Determine the [X, Y] coordinate at the center of the cell enclosing the given text.  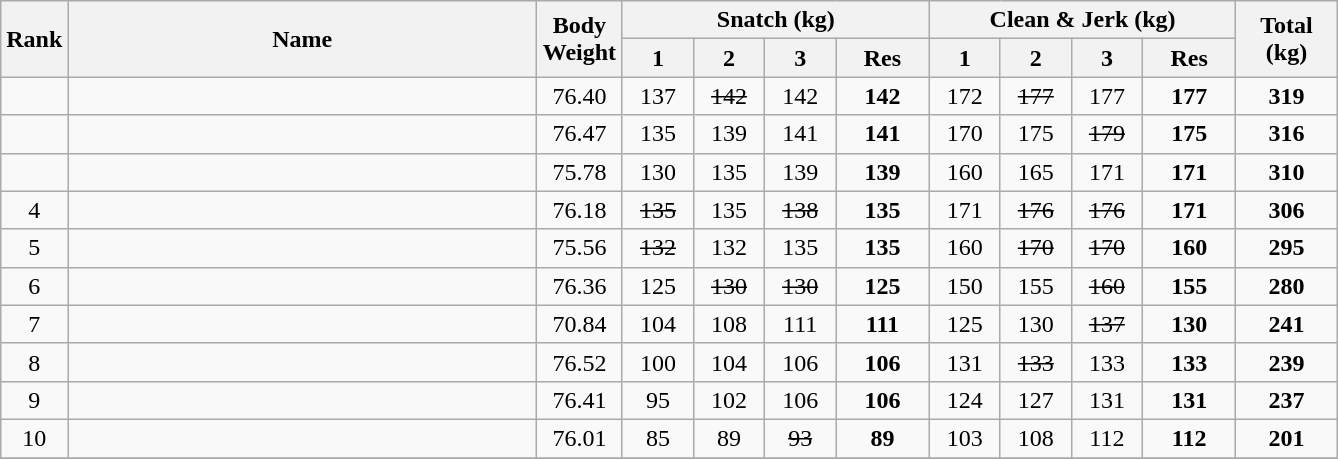
93 [800, 438]
239 [1286, 362]
95 [658, 400]
295 [1286, 248]
150 [964, 286]
6 [34, 286]
241 [1286, 324]
75.78 [579, 172]
76.01 [579, 438]
76.47 [579, 134]
306 [1286, 210]
8 [34, 362]
76.36 [579, 286]
179 [1106, 134]
76.18 [579, 210]
9 [34, 400]
10 [34, 438]
Total (kg) [1286, 39]
Name [302, 39]
127 [1036, 400]
85 [658, 438]
319 [1286, 96]
75.56 [579, 248]
280 [1286, 286]
5 [34, 248]
124 [964, 400]
316 [1286, 134]
165 [1036, 172]
70.84 [579, 324]
76.41 [579, 400]
102 [730, 400]
237 [1286, 400]
7 [34, 324]
4 [34, 210]
172 [964, 96]
76.40 [579, 96]
310 [1286, 172]
201 [1286, 438]
Rank [34, 39]
Clean & Jerk (kg) [1082, 20]
Snatch (kg) [776, 20]
Body Weight [579, 39]
100 [658, 362]
76.52 [579, 362]
103 [964, 438]
138 [800, 210]
